Pinpoint the cell where the given text exists, returning its [x, y] midpoint coordinate. 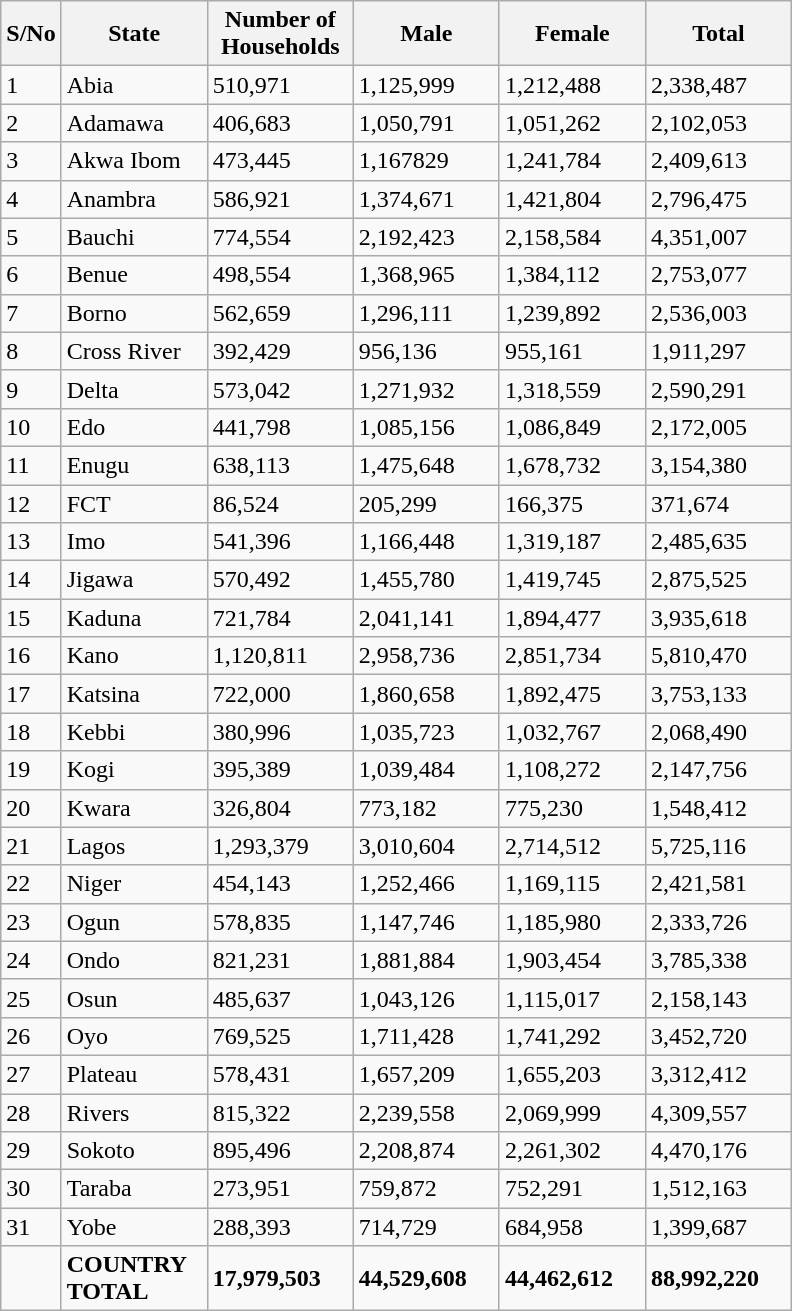
Yobe [134, 1227]
2,409,613 [718, 161]
2,851,734 [572, 656]
1,892,475 [572, 694]
6 [31, 275]
1,293,379 [280, 846]
44,529,608 [426, 1278]
541,396 [280, 542]
16 [31, 656]
1,374,671 [426, 199]
Oyo [134, 1036]
2,485,635 [718, 542]
2,041,141 [426, 618]
Rivers [134, 1113]
19 [31, 770]
392,429 [280, 351]
14 [31, 580]
775,230 [572, 808]
22 [31, 884]
Delta [134, 389]
Niger [134, 884]
5,810,470 [718, 656]
1,271,932 [426, 389]
2,536,003 [718, 313]
Imo [134, 542]
956,136 [426, 351]
1,167829 [426, 161]
15 [31, 618]
1,147,746 [426, 922]
Osun [134, 998]
166,375 [572, 503]
4 [31, 199]
1,125,999 [426, 85]
570,492 [280, 580]
1,894,477 [572, 618]
11 [31, 465]
485,637 [280, 998]
2,261,302 [572, 1151]
Cross River [134, 351]
17,979,503 [280, 1278]
Enugu [134, 465]
3,753,133 [718, 694]
13 [31, 542]
2,875,525 [718, 580]
1,399,687 [718, 1227]
2,172,005 [718, 427]
Sokoto [134, 1151]
17 [31, 694]
4,470,176 [718, 1151]
1,741,292 [572, 1036]
2 [31, 123]
5,725,116 [718, 846]
1,051,262 [572, 123]
752,291 [572, 1189]
1,185,980 [572, 922]
2,714,512 [572, 846]
684,958 [572, 1227]
1,318,559 [572, 389]
2,333,726 [718, 922]
288,393 [280, 1227]
1,475,648 [426, 465]
1,032,767 [572, 732]
Borno [134, 313]
1,169,115 [572, 884]
205,299 [426, 503]
3,154,380 [718, 465]
498,554 [280, 275]
1,384,112 [572, 275]
FCT [134, 503]
5 [31, 237]
Male [426, 34]
30 [31, 1189]
25 [31, 998]
1,035,723 [426, 732]
1,903,454 [572, 960]
1,421,804 [572, 199]
1,881,884 [426, 960]
769,525 [280, 1036]
815,322 [280, 1113]
1,115,017 [572, 998]
9 [31, 389]
380,996 [280, 732]
326,804 [280, 808]
1,512,163 [718, 1189]
8 [31, 351]
4,351,007 [718, 237]
1,548,412 [718, 808]
3,312,412 [718, 1074]
1,860,658 [426, 694]
10 [31, 427]
1,296,111 [426, 313]
2,158,143 [718, 998]
1,212,488 [572, 85]
4,309,557 [718, 1113]
28 [31, 1113]
955,161 [572, 351]
1,086,849 [572, 427]
23 [31, 922]
473,445 [280, 161]
454,143 [280, 884]
578,431 [280, 1074]
1,678,732 [572, 465]
2,958,736 [426, 656]
Plateau [134, 1074]
2,796,475 [718, 199]
774,554 [280, 237]
1,419,745 [572, 580]
1,166,448 [426, 542]
Katsina [134, 694]
759,872 [426, 1189]
Kano [134, 656]
Benue [134, 275]
2,192,423 [426, 237]
Anambra [134, 199]
1,319,187 [572, 542]
1,657,209 [426, 1074]
26 [31, 1036]
714,729 [426, 1227]
2,069,999 [572, 1113]
Akwa Ibom [134, 161]
Edo [134, 427]
562,659 [280, 313]
2,753,077 [718, 275]
S/No [31, 34]
Bauchi [134, 237]
1,085,156 [426, 427]
20 [31, 808]
1,039,484 [426, 770]
Abia [134, 85]
371,674 [718, 503]
COUNTRY TOTAL [134, 1278]
1,911,297 [718, 351]
12 [31, 503]
86,524 [280, 503]
44,462,612 [572, 1278]
2,421,581 [718, 884]
395,389 [280, 770]
2,102,053 [718, 123]
88,992,220 [718, 1278]
Number ofHouseholds [280, 34]
Jigawa [134, 580]
3,010,604 [426, 846]
29 [31, 1151]
586,921 [280, 199]
1,239,892 [572, 313]
31 [31, 1227]
24 [31, 960]
573,042 [280, 389]
Female [572, 34]
2,068,490 [718, 732]
895,496 [280, 1151]
1,050,791 [426, 123]
2,239,558 [426, 1113]
Ondo [134, 960]
Kaduna [134, 618]
27 [31, 1074]
7 [31, 313]
Kwara [134, 808]
721,784 [280, 618]
2,208,874 [426, 1151]
1,655,203 [572, 1074]
Ogun [134, 922]
Total [718, 34]
3,452,720 [718, 1036]
2,147,756 [718, 770]
1,252,466 [426, 884]
406,683 [280, 123]
441,798 [280, 427]
State [134, 34]
Taraba [134, 1189]
1,368,965 [426, 275]
21 [31, 846]
1,043,126 [426, 998]
1 [31, 85]
Kebbi [134, 732]
1,108,272 [572, 770]
1,455,780 [426, 580]
722,000 [280, 694]
510,971 [280, 85]
Kogi [134, 770]
3,785,338 [718, 960]
273,951 [280, 1189]
2,590,291 [718, 389]
Adamawa [134, 123]
Lagos [134, 846]
773,182 [426, 808]
821,231 [280, 960]
1,241,784 [572, 161]
3,935,618 [718, 618]
18 [31, 732]
3 [31, 161]
638,113 [280, 465]
1,120,811 [280, 656]
1,711,428 [426, 1036]
2,158,584 [572, 237]
578,835 [280, 922]
2,338,487 [718, 85]
